Detect which cell encompasses the target text, then output its [x, y] center coordinate. 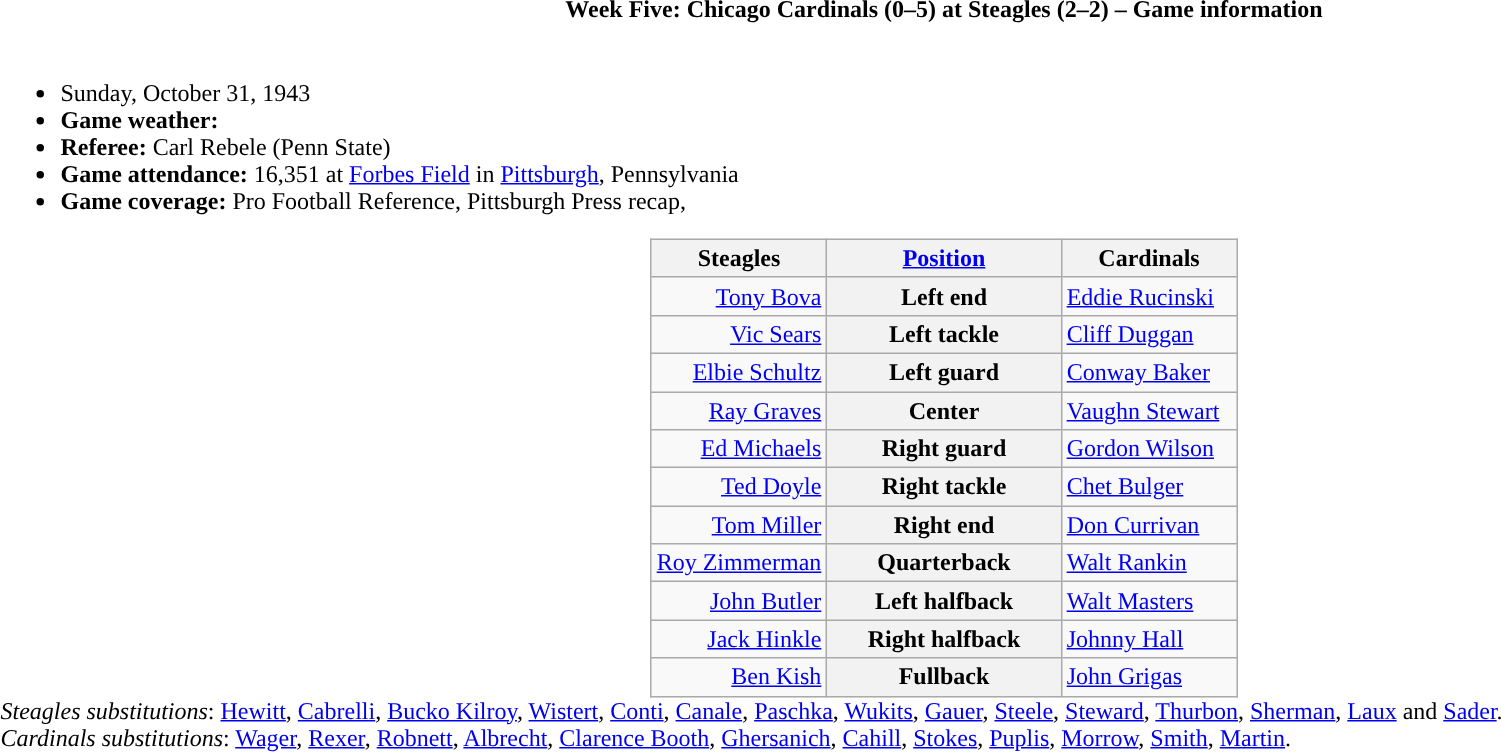
Walt Masters [1149, 601]
Conway Baker [1149, 372]
Eddie Rucinski [1149, 296]
Vaughn Stewart [1149, 411]
Tony Bova [739, 296]
Elbie Schultz [739, 372]
Right halfback [944, 639]
Left halfback [944, 601]
Roy Zimmerman [739, 563]
Cardinals [1149, 258]
Chet Bulger [1149, 487]
Ted Doyle [739, 487]
Johnny Hall [1149, 639]
Gordon Wilson [1149, 449]
Tom Miller [739, 525]
Center [944, 411]
Jack Hinkle [739, 639]
Position [944, 258]
Walt Rankin [1149, 563]
Cliff Duggan [1149, 334]
Left tackle [944, 334]
John Butler [739, 601]
Right tackle [944, 487]
Ed Michaels [739, 449]
Don Currivan [1149, 525]
Fullback [944, 677]
Right end [944, 525]
Ray Graves [739, 411]
Ben Kish [739, 677]
John Grigas [1149, 677]
Left end [944, 296]
Left guard [944, 372]
Steagles [739, 258]
Quarterback [944, 563]
Vic Sears [739, 334]
Right guard [944, 449]
